Provide the [X, Y] coordinate of the cell's center where the given text is located.  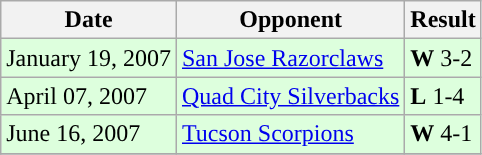
Quad City Silverbacks [290, 96]
January 19, 2007 [89, 58]
W 4-1 [443, 134]
Result [443, 20]
San Jose Razorclaws [290, 58]
Tucson Scorpions [290, 134]
Date [89, 20]
L 1-4 [443, 96]
Opponent [290, 20]
June 16, 2007 [89, 134]
April 07, 2007 [89, 96]
W 3-2 [443, 58]
